Return the (X, Y) coordinate for the center point of the cell that contains the specified text.  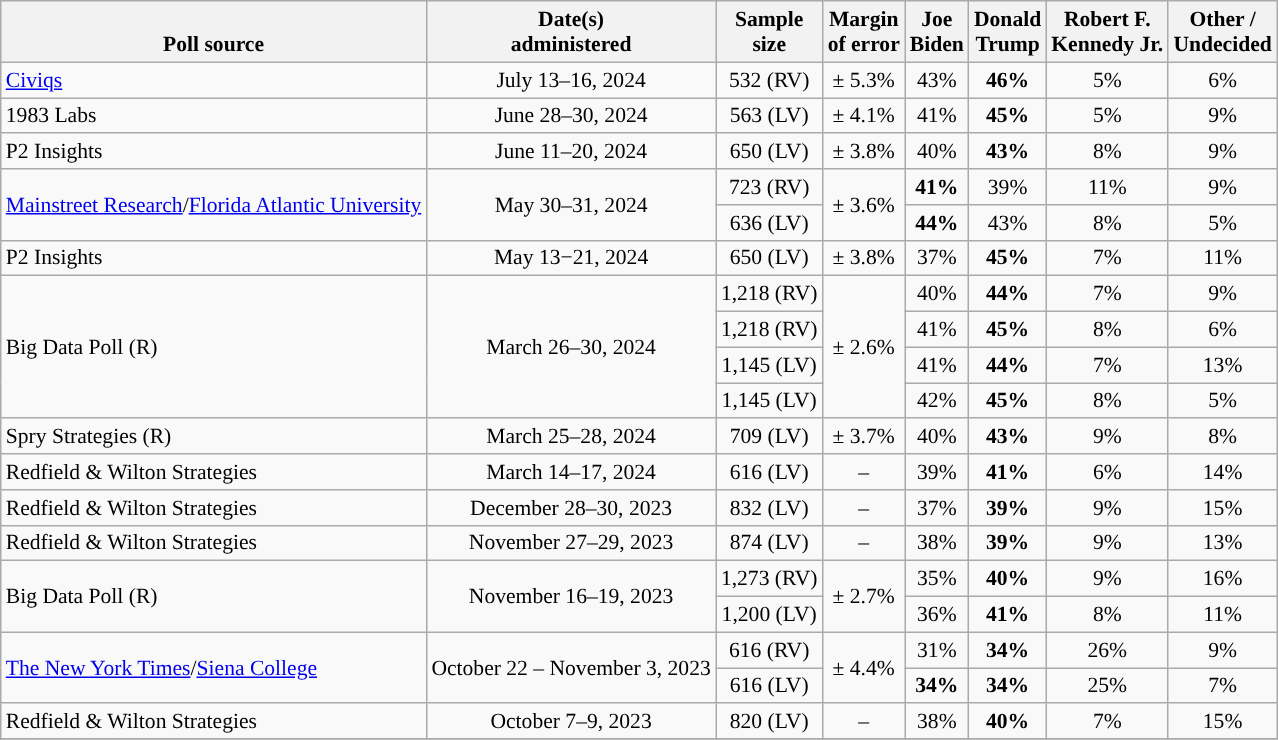
November 16–19, 2023 (571, 596)
1,273 (RV) (770, 579)
1,200 (LV) (770, 615)
Civiqs (214, 80)
DonaldTrump (1008, 32)
563 (LV) (770, 116)
46% (1008, 80)
June 11–20, 2024 (571, 152)
± 3.6% (864, 204)
16% (1222, 579)
Marginof error (864, 32)
July 13–16, 2024 (571, 80)
December 28–30, 2023 (571, 508)
± 4.4% (864, 668)
42% (937, 401)
832 (LV) (770, 508)
JoeBiden (937, 32)
October 22 – November 3, 2023 (571, 668)
25% (1107, 686)
723 (RV) (770, 187)
Other /Undecided (1222, 32)
± 2.7% (864, 596)
820 (LV) (770, 722)
March 26–30, 2024 (571, 347)
36% (937, 615)
709 (LV) (770, 437)
Robert F.Kennedy Jr. (1107, 32)
1983 Labs (214, 116)
May 30–31, 2024 (571, 204)
± 5.3% (864, 80)
636 (LV) (770, 223)
616 (RV) (770, 650)
Samplesize (770, 32)
Poll source (214, 32)
35% (937, 579)
June 28–30, 2024 (571, 116)
14% (1222, 472)
March 14–17, 2024 (571, 472)
31% (937, 650)
May 13−21, 2024 (571, 258)
874 (LV) (770, 543)
Spry Strategies (R) (214, 437)
26% (1107, 650)
The New York Times/Siena College (214, 668)
± 3.7% (864, 437)
March 25–28, 2024 (571, 437)
Mainstreet Research/Florida Atlantic University (214, 204)
± 4.1% (864, 116)
October 7–9, 2023 (571, 722)
Date(s)administered (571, 32)
November 27–29, 2023 (571, 543)
532 (RV) (770, 80)
± 2.6% (864, 347)
